Return the [x, y] coordinate for the center point of the cell that contains the specified text.  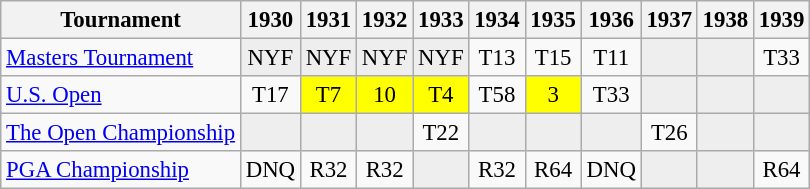
1931 [328, 20]
10 [385, 95]
1937 [669, 20]
T4 [441, 95]
Tournament [121, 20]
U.S. Open [121, 95]
Masters Tournament [121, 58]
T58 [497, 95]
1934 [497, 20]
1939 [781, 20]
T11 [611, 58]
PGA Championship [121, 170]
T17 [270, 95]
T15 [553, 58]
1930 [270, 20]
1933 [441, 20]
T7 [328, 95]
1938 [725, 20]
T26 [669, 133]
1936 [611, 20]
3 [553, 95]
T22 [441, 133]
1932 [385, 20]
T13 [497, 58]
The Open Championship [121, 133]
1935 [553, 20]
